Identify which cell holds the provided text, then report its (x, y) central coordinate. 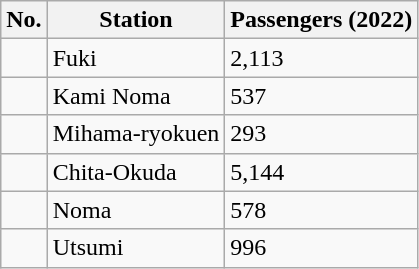
Noma (136, 210)
5,144 (322, 172)
537 (322, 96)
293 (322, 134)
996 (322, 248)
Passengers (2022) (322, 20)
2,113 (322, 58)
Station (136, 20)
Utsumi (136, 248)
Mihama-ryokuen (136, 134)
Kami Noma (136, 96)
578 (322, 210)
Fuki (136, 58)
Chita-Okuda (136, 172)
No. (24, 20)
